Find where the given text appears and provide that cell's center as (x, y) coordinate. 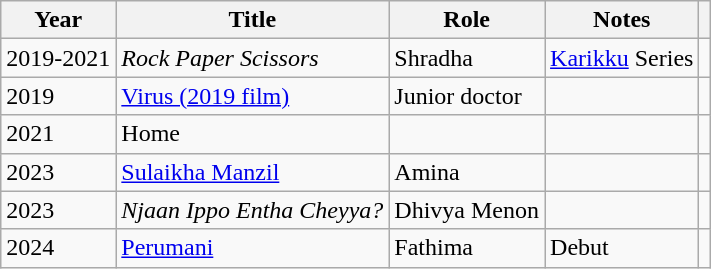
Title (252, 20)
Karikku Series (622, 58)
2021 (58, 134)
Home (252, 134)
2019-2021 (58, 58)
Amina (467, 172)
Shradha (467, 58)
Perumani (252, 248)
Role (467, 20)
Notes (622, 20)
Year (58, 20)
Junior doctor (467, 96)
Dhivya Menon (467, 210)
Fathima (467, 248)
Virus (2019 film) (252, 96)
Rock Paper Scissors (252, 58)
2019 (58, 96)
Njaan Ippo Entha Cheyya? (252, 210)
Debut (622, 248)
Sulaikha Manzil (252, 172)
2024 (58, 248)
